Scan for the cell matching the given text and deliver its (x, y) coordinate at center. 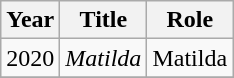
2020 (30, 58)
Title (104, 20)
Role (190, 20)
Year (30, 20)
